Locate the cell with the specified text and output its [X, Y] center coordinate. 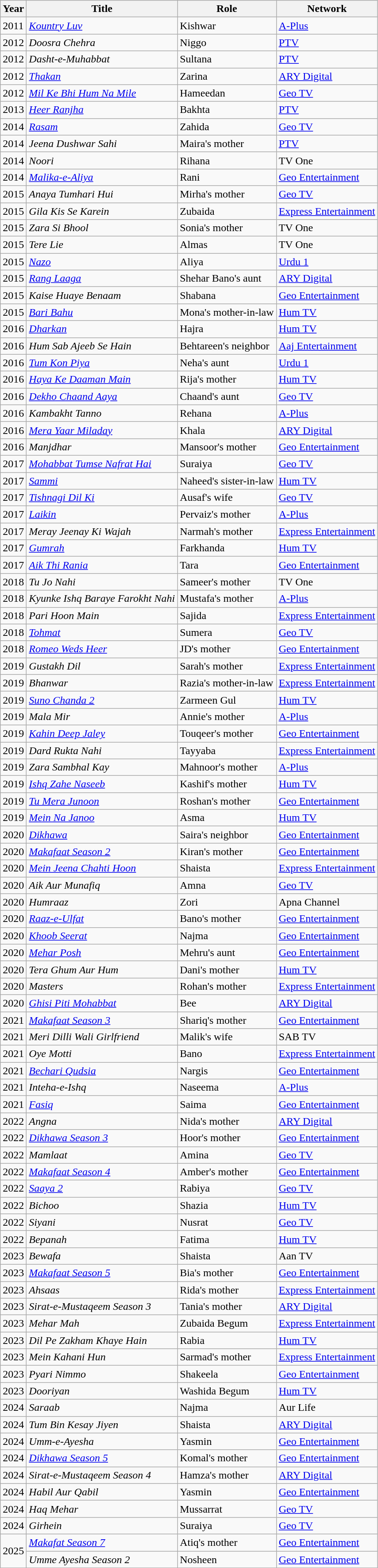
Ahsaas [102, 1290]
Bano [227, 1054]
Ishq Zahe Naseeb [102, 784]
Zubaida [227, 211]
Hum Sab Ajeeb Se Hain [102, 346]
Masters [102, 986]
Tere Lie [102, 245]
Shehar Bano's aunt [227, 279]
Habil Aur Qabil [102, 1492]
Malika-e-Aliya [102, 177]
Sarah's mother [227, 666]
Mamlaat [102, 1155]
Atiq's mother [227, 1542]
Nida's mother [227, 1121]
Suno Chanda 2 [102, 700]
Noori [102, 160]
Gila Kis Se Karein [102, 211]
Title [102, 9]
Aliya [227, 262]
Bepanah [102, 1239]
Tohmat [102, 632]
Saira's neighbor [227, 835]
Year [13, 9]
Kashif's mother [227, 784]
Mein Na Janoo [102, 818]
Naseema [227, 1088]
Hajra [227, 329]
Mein Jeena Chahti Hoon [102, 868]
Zara Si Bhool [102, 228]
Dikhawa [102, 835]
Dooriyan [102, 1391]
Sirat-e-Mustaqeem Season 4 [102, 1475]
Amber's mother [227, 1172]
Amna [227, 885]
Mahnoor's mother [227, 767]
Pyari Nimmo [102, 1374]
Khoob Seerat [102, 936]
Dekho Chaand Aaya [102, 396]
Romeo Weds Heer [102, 649]
Bee [227, 1003]
Mehru's aunt [227, 952]
Tu Mera Junoon [102, 801]
Haya Ke Daaman Main [102, 379]
Kountry Luv [102, 26]
Dard Rukta Nahi [102, 751]
Aik Thi Rania [102, 565]
Role [227, 9]
Tum Kon Piya [102, 363]
Chaand's aunt [227, 396]
Asma [227, 818]
Nazo [102, 262]
2013 [13, 110]
Shakeela [227, 1374]
Dasht-e-Muhabbat [102, 59]
Jeena Dushwar Sahi [102, 143]
Zarina [227, 76]
Mil Ke Bhi Hum Na Mile [102, 93]
Tu Jo Nahi [102, 582]
Kyunke Ishq Baraye Farokht Nahi [102, 599]
Aaj Entertainment [327, 346]
Rida's mother [227, 1290]
Kambakht Tanno [102, 413]
Thakan [102, 76]
Girhein [102, 1525]
Makafaat Season 2 [102, 852]
Zori [227, 902]
Laikin [102, 515]
Mein Kahani Hun [102, 1357]
Siyani [102, 1222]
Tara [227, 565]
JD's mother [227, 649]
Zahida [227, 127]
Mehar Posh [102, 952]
Bichoo [102, 1205]
Nargis [227, 1071]
Kishwar [227, 26]
Network [327, 9]
Behtareen's neighbor [227, 346]
Malik's wife [227, 1037]
Mustafa's mother [227, 599]
Bhanwar [102, 683]
Aan TV [327, 1256]
Oye Motti [102, 1054]
Shazia [227, 1205]
Rihana [227, 160]
Sonia's mother [227, 228]
Fasiq [102, 1104]
Farkhanda [227, 548]
Rasam [102, 127]
Sameer's mother [227, 582]
Touqeer's mother [227, 733]
Raaz-e-Ulfat [102, 919]
Rang Laaga [102, 279]
Niggo [227, 43]
Rohan's mother [227, 986]
Makafaat Season 4 [102, 1172]
Mohabbat Tumse Nafrat Hai [102, 464]
Pari Hoon Main [102, 616]
Bano's mother [227, 919]
Meray Jeenay Ki Wajah [102, 531]
Tera Ghum Aur Hum [102, 969]
Almas [227, 245]
Umme Ayesha Season 2 [102, 1559]
Humraaz [102, 902]
Gustakh Dil [102, 666]
Rabia [227, 1340]
Umm-e-Ayesha [102, 1441]
Mala Mir [102, 716]
Shariq's mother [227, 1020]
Sajida [227, 616]
Heer Ranjha [102, 110]
Saaya 2 [102, 1189]
Dani's mother [227, 969]
Saima [227, 1104]
Ghisi Piti Mohabbat [102, 1003]
Makafaat Season 5 [102, 1273]
Dikhawa Season 3 [102, 1138]
Washida Begum [227, 1391]
Zubaida Begum [227, 1324]
Rehana [227, 413]
Mona's mother-in-law [227, 312]
Nosheen [227, 1559]
Tayyaba [227, 751]
Zara Sambhal Kay [102, 767]
Hameedan [227, 93]
Tishnagi Dil Ki [102, 498]
Komal's mother [227, 1458]
Rani [227, 177]
Saraab [102, 1408]
Roshan's mother [227, 801]
SAB TV [327, 1037]
Haq Mehar [102, 1509]
Makafaat Season 3 [102, 1020]
Apna Channel [327, 902]
Pervaiz's mother [227, 515]
Dil Pe Zakham Khaye Hain [102, 1340]
Maira's mother [227, 143]
Tum Bin Kesay Jiyen [102, 1425]
Mansoor's mother [227, 447]
Gumrah [102, 548]
Dikhawa Season 5 [102, 1458]
Amina [227, 1155]
Hoor's mother [227, 1138]
Sammi [102, 480]
Mussarrat [227, 1509]
Shabana [227, 295]
Manjdhar [102, 447]
Dharkan [102, 329]
Kiran's mother [227, 852]
Khala [227, 430]
Hamza's mother [227, 1475]
Fatima [227, 1239]
Bari Bahu [102, 312]
Sarmad's mother [227, 1357]
2011 [13, 26]
Bewafa [102, 1256]
Rabiya [227, 1189]
Naheed's sister-in-law [227, 480]
Bakhta [227, 110]
Tania's mother [227, 1307]
Meri Dilli Wali Girlfriend [102, 1037]
Zarmeen Gul [227, 700]
Nusrat [227, 1222]
Inteha-e-Ishq [102, 1088]
Annie's mother [227, 716]
Ausaf's wife [227, 498]
Kaise Huaye Benaam [102, 295]
Neha's aunt [227, 363]
Sumera [227, 632]
Sirat-e-Mustaqeem Season 3 [102, 1307]
Bia's mother [227, 1273]
Rija's mother [227, 379]
Sultana [227, 59]
Mehar Mah [102, 1324]
Makafat Season 7 [102, 1542]
Narmah's mother [227, 531]
Anaya Tumhari Hui [102, 194]
Angna [102, 1121]
Kahin Deep Jaley [102, 733]
Doosra Chehra [102, 43]
Bechari Qudsia [102, 1071]
Razia's mother-in-law [227, 683]
Mirha's mother [227, 194]
Mera Yaar Miladay [102, 430]
2025 [13, 1551]
Aik Aur Munafiq [102, 885]
Aur Life [327, 1408]
